Find where the given text appears and provide that cell's center as (x, y) coordinate. 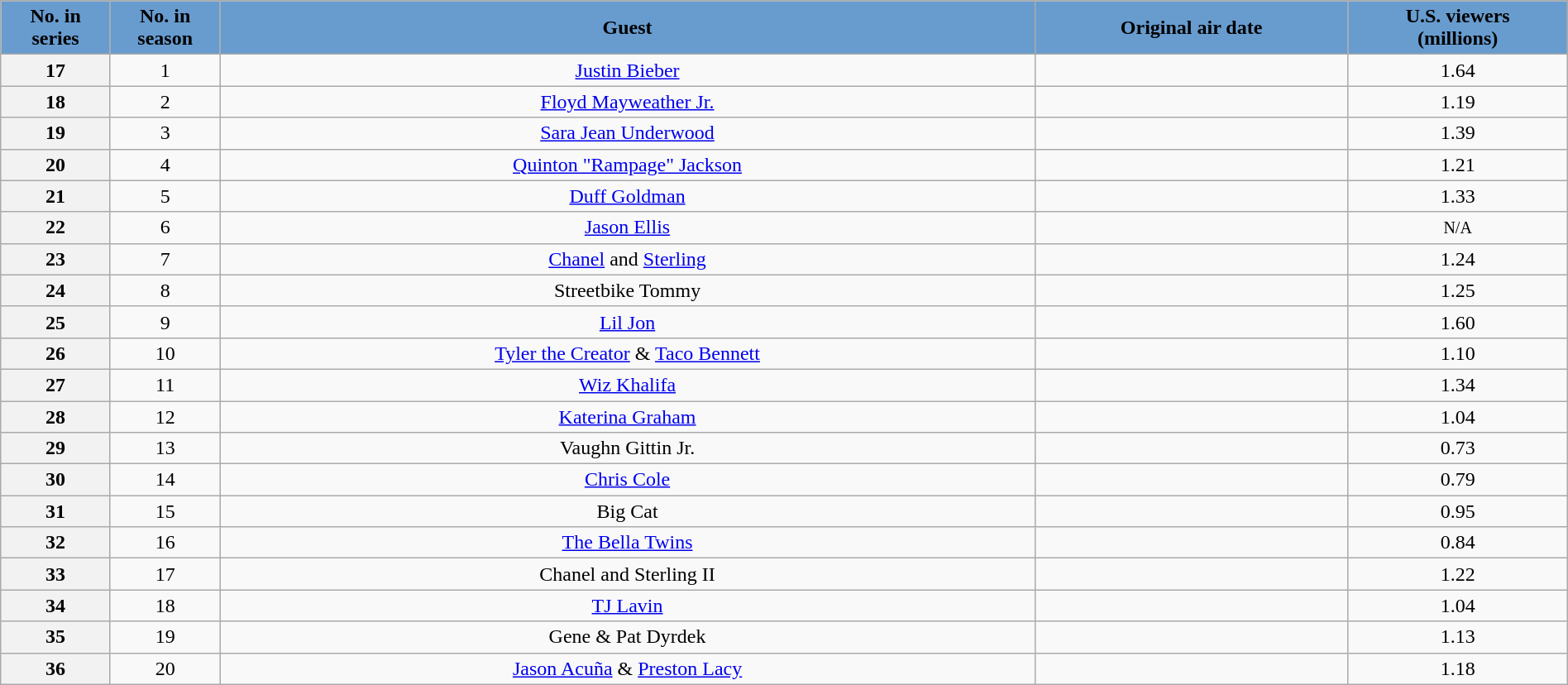
Chanel and Sterling II (627, 574)
Original air date (1191, 28)
1.60 (1457, 322)
0.84 (1457, 543)
16 (165, 543)
U.S. viewers(millions) (1457, 28)
5 (165, 196)
1.21 (1457, 165)
30 (56, 480)
Big Cat (627, 511)
1.10 (1457, 353)
11 (165, 385)
Vaughn Gittin Jr. (627, 448)
N/A (1457, 228)
0.95 (1457, 511)
1.64 (1457, 70)
Tyler the Creator & Taco Bennett (627, 353)
0.79 (1457, 480)
35 (56, 637)
Gene & Pat Dyrdek (627, 637)
22 (56, 228)
7 (165, 259)
25 (56, 322)
0.73 (1457, 448)
1.24 (1457, 259)
Chris Cole (627, 480)
Floyd Mayweather Jr. (627, 102)
21 (56, 196)
3 (165, 133)
Sara Jean Underwood (627, 133)
1.34 (1457, 385)
24 (56, 290)
29 (56, 448)
Quinton "Rampage" Jackson (627, 165)
1.22 (1457, 574)
1.13 (1457, 637)
27 (56, 385)
Jason Ellis (627, 228)
2 (165, 102)
10 (165, 353)
1.19 (1457, 102)
36 (56, 668)
Justin Bieber (627, 70)
Streetbike Tommy (627, 290)
28 (56, 416)
6 (165, 228)
31 (56, 511)
Duff Goldman (627, 196)
4 (165, 165)
1.18 (1457, 668)
34 (56, 606)
14 (165, 480)
9 (165, 322)
No. inseason (165, 28)
1.39 (1457, 133)
23 (56, 259)
TJ Lavin (627, 606)
12 (165, 416)
Chanel and Sterling (627, 259)
Guest (627, 28)
1.33 (1457, 196)
No. inseries (56, 28)
8 (165, 290)
Wiz Khalifa (627, 385)
Lil Jon (627, 322)
32 (56, 543)
1 (165, 70)
26 (56, 353)
Jason Acuña & Preston Lacy (627, 668)
Katerina Graham (627, 416)
The Bella Twins (627, 543)
13 (165, 448)
15 (165, 511)
33 (56, 574)
1.25 (1457, 290)
